Output the (X, Y) coordinate of the center of the cell containing the given text.  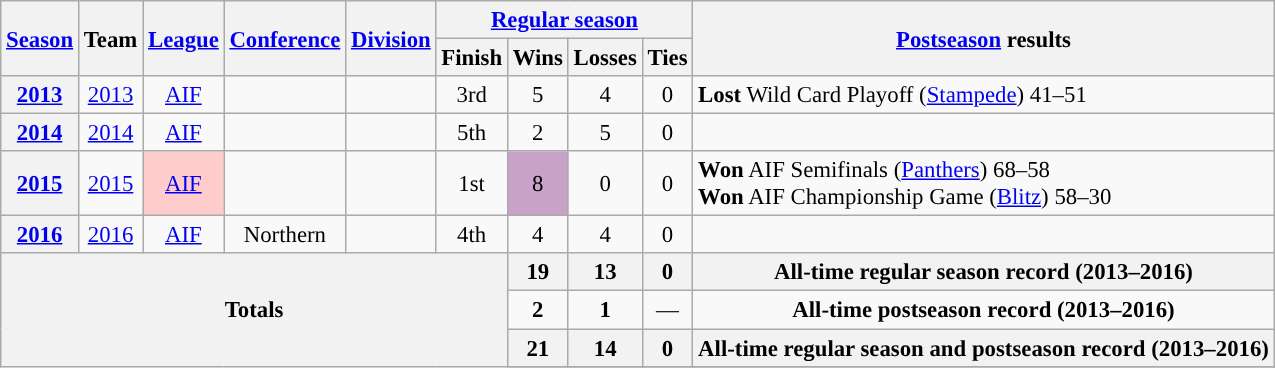
Losses (605, 58)
Regular season (564, 20)
5th (472, 133)
21 (538, 348)
Finish (472, 58)
3rd (472, 95)
Season (40, 38)
8 (538, 184)
All-time regular season and postseason record (2013–2016) (984, 348)
4th (472, 235)
— (668, 310)
19 (538, 273)
14 (605, 348)
Conference (285, 38)
Won AIF Semifinals (Panthers) 68–58Won AIF Championship Game (Blitz) 58–30 (984, 184)
Team (110, 38)
13 (605, 273)
Postseason results (984, 38)
Totals (254, 310)
Wins (538, 58)
League (184, 38)
Lost Wild Card Playoff (Stampede) 41–51 (984, 95)
All-time regular season record (2013–2016) (984, 273)
Northern (285, 235)
All-time postseason record (2013–2016) (984, 310)
1 (605, 310)
Division (391, 38)
Ties (668, 58)
1st (472, 184)
